For the text-containing cell, return its midpoint in [x, y] coordinate format. 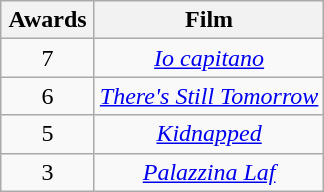
Film [209, 20]
Awards [48, 20]
Kidnapped [209, 134]
Palazzina Laf [209, 172]
3 [48, 172]
There's Still Tomorrow [209, 96]
7 [48, 58]
Io capitano [209, 58]
5 [48, 134]
6 [48, 96]
